Search for the cell housing the specified text and yield its [X, Y] center coordinate. 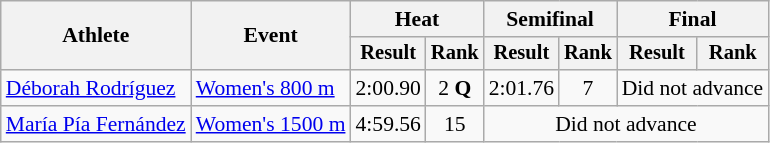
7 [588, 88]
Women's 800 m [271, 88]
Heat [416, 19]
Women's 1500 m [271, 124]
2:00.90 [388, 88]
Event [271, 36]
Semifinal [550, 19]
2 Q [455, 88]
María Pía Fernández [96, 124]
4:59.56 [388, 124]
Final [693, 19]
15 [455, 124]
Athlete [96, 36]
Déborah Rodríguez [96, 88]
2:01.76 [522, 88]
